Search for the cell housing the specified text and yield its (X, Y) center coordinate. 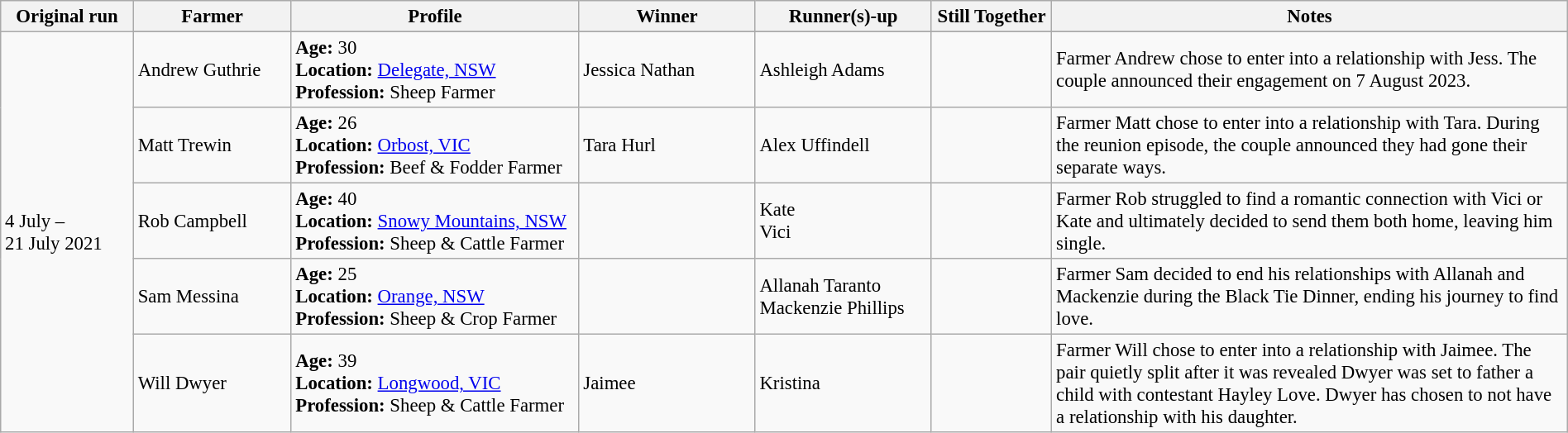
Allanah Taranto Mackenzie Phillips (844, 297)
Kristina (844, 383)
Alex Uffindell (844, 145)
Age: 25 Location: Orange, NSW Profession: Sheep & Crop Farmer (435, 297)
Age: 26 Location: Orbost, VIC Profession: Beef & Fodder Farmer (435, 145)
Jaimee (667, 383)
Runner(s)-up (844, 17)
Will Dwyer (212, 383)
Winner (667, 17)
Ashleigh Adams (844, 70)
Profile (435, 17)
Jessica Nathan (667, 70)
Tara Hurl (667, 145)
Still Together (992, 17)
Farmer Matt chose to enter into a relationship with Tara. During the reunion episode, the couple announced they had gone their separate ways. (1310, 145)
Farmer (212, 17)
Age: 40 Location: Snowy Mountains, NSW Profession: Sheep & Cattle Farmer (435, 221)
Kate Vici (844, 221)
Original run (68, 17)
Rob Campbell (212, 221)
Notes (1310, 17)
Farmer Andrew chose to enter into a relationship with Jess. The couple announced their engagement on 7 August 2023. (1310, 70)
Age: 30 Location: Delegate, NSW Profession: Sheep Farmer (435, 70)
4 July – 21 July 2021 (68, 233)
Age: 39 Location: Longwood, VIC Profession: Sheep & Cattle Farmer (435, 383)
Matt Trewin (212, 145)
Farmer Sam decided to end his relationships with Allanah and Mackenzie during the Black Tie Dinner, ending his journey to find love. (1310, 297)
Andrew Guthrie (212, 70)
Sam Messina (212, 297)
Farmer Rob struggled to find a romantic connection with Vici or Kate and ultimately decided to send them both home, leaving him single. (1310, 221)
